Identify which cell holds the provided text, then report its [X, Y] central coordinate. 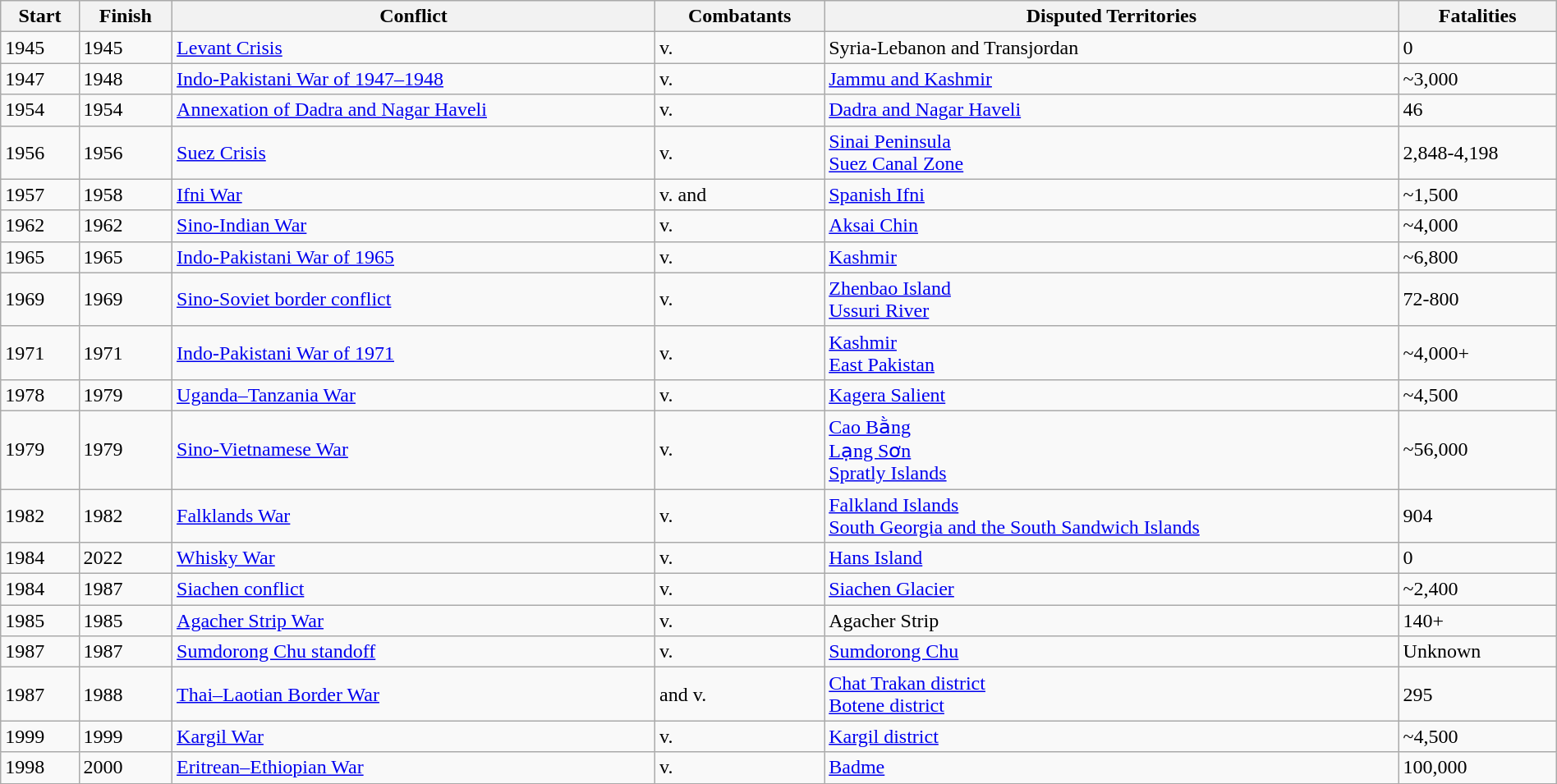
Siachen conflict [414, 589]
Agacher Strip War [414, 621]
Kagera Salient [1112, 395]
Indo-Pakistani War of 1947–1948 [414, 79]
Sino-Soviet border conflict [414, 299]
Sinai PeninsulaSuez Canal Zone [1112, 153]
Eritrean–Ethiopian War [414, 768]
Agacher Strip [1112, 621]
Unknown [1477, 652]
KashmirEast Pakistan [1112, 353]
Kargil War [414, 736]
~4,000+ [1477, 353]
Sino-Indian War [414, 226]
~56,000 [1477, 450]
1948 [126, 79]
v. and [740, 195]
Suez Crisis [414, 153]
Disputed Territories [1112, 16]
~2,400 [1477, 589]
Indo-Pakistani War of 1971 [414, 353]
Syria-Lebanon and Transjordan [1112, 48]
2,848-4,198 [1477, 153]
295 [1477, 695]
Annexation of Dadra and Nagar Haveli [414, 110]
Sumdorong Chu standoff [414, 652]
Chat Trakan districtBotene district [1112, 695]
100,000 [1477, 768]
Falkland IslandsSouth Georgia and the South Sandwich Islands [1112, 516]
~4,000 [1477, 226]
Siachen Glacier [1112, 589]
Hans Island [1112, 558]
46 [1477, 110]
72-800 [1477, 299]
Combatants [740, 16]
Falklands War [414, 516]
Sumdorong Chu [1112, 652]
1988 [126, 695]
Finish [126, 16]
Start [39, 16]
Sino-Vietnamese War [414, 450]
140+ [1477, 621]
Ifni War [414, 195]
Fatalities [1477, 16]
Zhenbao IslandUssuri River [1112, 299]
1957 [39, 195]
Levant Crisis [414, 48]
Cao BằngLạng SơnSpratly Islands [1112, 450]
1998 [39, 768]
Uganda–Tanzania War [414, 395]
and v. [740, 695]
1978 [39, 395]
2000 [126, 768]
~3,000 [1477, 79]
Badme [1112, 768]
Kargil district [1112, 736]
Jammu and Kashmir [1112, 79]
2022 [126, 558]
Spanish Ifni [1112, 195]
Thai–Laotian Border War [414, 695]
Indo-Pakistani War of 1965 [414, 257]
Aksai Chin [1112, 226]
1958 [126, 195]
Conflict [414, 16]
904 [1477, 516]
~6,800 [1477, 257]
~1,500 [1477, 195]
Kashmir [1112, 257]
1947 [39, 79]
Dadra and Nagar Haveli [1112, 110]
Whisky War [414, 558]
